Detect which cell encompasses the target text, then output its (x, y) center coordinate. 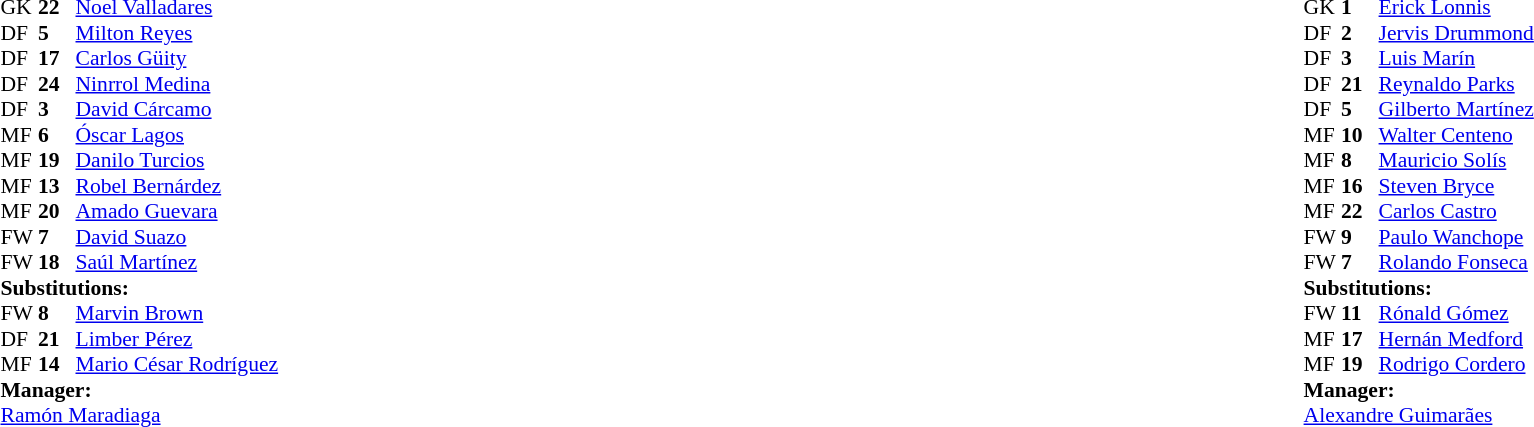
Steven Bryce (1456, 186)
13 (57, 186)
Amado Guevara (178, 211)
Rónald Gómez (1456, 313)
Limber Pérez (178, 339)
Mauricio Solís (1456, 161)
Rodrigo Cordero (1456, 365)
Gilberto Martínez (1456, 109)
9 (1360, 237)
11 (1360, 313)
Danilo Turcios (178, 161)
Carlos Castro (1456, 211)
Rolando Fonseca (1456, 263)
18 (57, 263)
Saúl Martínez (178, 263)
16 (1360, 186)
David Cárcamo (178, 109)
David Suazo (178, 237)
Reynaldo Parks (1456, 84)
Óscar Lagos (178, 135)
Paulo Wanchope (1456, 237)
20 (57, 211)
Marvin Brown (178, 313)
10 (1360, 135)
Robel Bernárdez (178, 186)
Ninrrol Medina (178, 84)
22 (1360, 211)
6 (57, 135)
14 (57, 365)
Hernán Medford (1456, 339)
24 (57, 84)
Jervis Drummond (1456, 33)
Walter Centeno (1456, 135)
Carlos Güity (178, 59)
Luis Marín (1456, 59)
2 (1360, 33)
Mario César Rodríguez (178, 365)
Milton Reyes (178, 33)
